Locate the cell with the specified text and output its (X, Y) center coordinate. 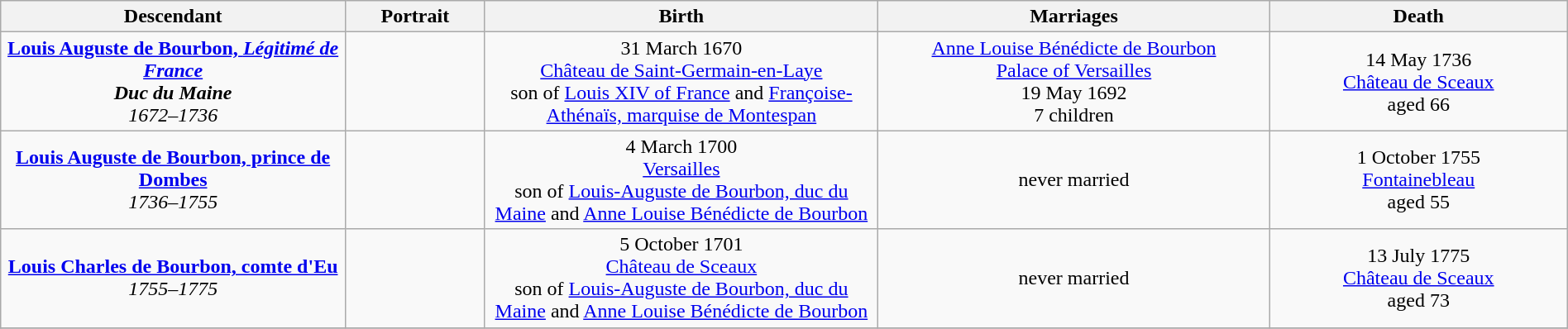
1 October 1755Fontainebleauaged 55 (1418, 180)
5 October 1701Château de Sceauxson of Louis-Auguste de Bourbon, duc du Maine and Anne Louise Bénédicte de Bourbon (681, 278)
31 March 1670Château de Saint-Germain-en-Layeson of Louis XIV of France and Françoise-Athénaïs, marquise de Montespan (681, 81)
Marriages (1074, 17)
4 March 1700Versaillesson of Louis-Auguste de Bourbon, duc du Maine and Anne Louise Bénédicte de Bourbon (681, 180)
14 May 1736Château de Sceauxaged 66 (1418, 81)
Louis Auguste de Bourbon, prince de Dombes1736–1755 (174, 180)
Louis Charles de Bourbon, comte d'Eu1755–1775 (174, 278)
13 July 1775Château de Sceauxaged 73 (1418, 278)
Descendant (174, 17)
Birth (681, 17)
Anne Louise Bénédicte de BourbonPalace of Versailles19 May 16927 children (1074, 81)
Death (1418, 17)
Portrait (415, 17)
Louis Auguste de Bourbon, Légitimé de FranceDuc du Maine1672–1736 (174, 81)
